Locate the cell with the specified text and output its [X, Y] center coordinate. 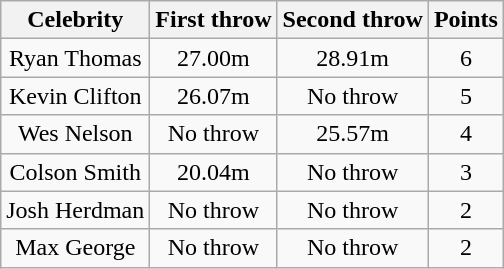
20.04m [214, 172]
Colson Smith [76, 172]
Celebrity [76, 20]
25.57m [352, 134]
Ryan Thomas [76, 58]
27.00m [214, 58]
Josh Herdman [76, 210]
26.07m [214, 96]
Second throw [352, 20]
5 [466, 96]
Max George [76, 248]
3 [466, 172]
Points [466, 20]
6 [466, 58]
4 [466, 134]
Wes Nelson [76, 134]
First throw [214, 20]
Kevin Clifton [76, 96]
28.91m [352, 58]
